Scan for the cell matching the given text and deliver its (x, y) coordinate at center. 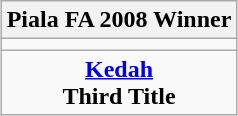
Piala FA 2008 Winner (119, 20)
KedahThird Title (119, 82)
